Pinpoint the cell where the given text exists, returning its (x, y) midpoint coordinate. 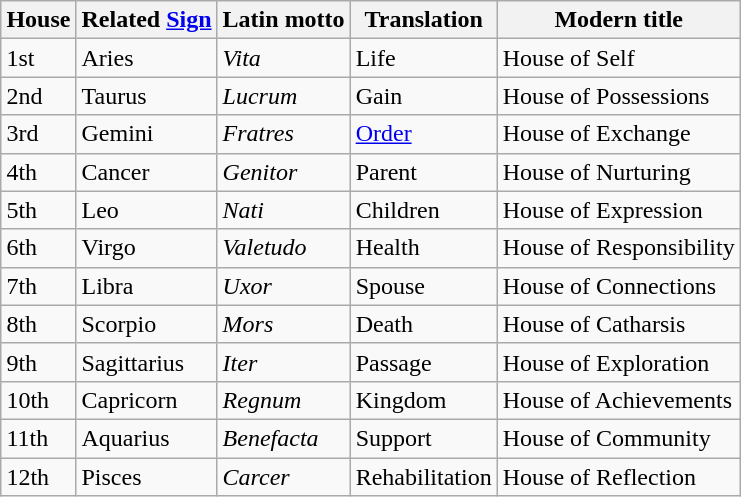
Genitor (284, 172)
2nd (38, 96)
1st (38, 58)
Nati (284, 210)
House of Possessions (618, 96)
House (38, 20)
10th (38, 400)
Sagittarius (146, 362)
Benefacta (284, 438)
House of Community (618, 438)
Leo (146, 210)
Related Sign (146, 20)
Rehabilitation (424, 477)
12th (38, 477)
Kingdom (424, 400)
Taurus (146, 96)
House of Nurturing (618, 172)
Children (424, 210)
House of Reflection (618, 477)
Libra (146, 286)
Regnum (284, 400)
8th (38, 324)
Uxor (284, 286)
Gemini (146, 134)
Support (424, 438)
House of Exchange (618, 134)
Iter (284, 362)
House of Expression (618, 210)
3rd (38, 134)
Aries (146, 58)
Health (424, 248)
House of Connections (618, 286)
Carcer (284, 477)
Life (424, 58)
Vita (284, 58)
9th (38, 362)
Fratres (284, 134)
House of Responsibility (618, 248)
5th (38, 210)
Mors (284, 324)
6th (38, 248)
4th (38, 172)
Order (424, 134)
7th (38, 286)
Death (424, 324)
Capricorn (146, 400)
11th (38, 438)
Latin motto (284, 20)
Scorpio (146, 324)
Pisces (146, 477)
Virgo (146, 248)
House of Catharsis (618, 324)
Translation (424, 20)
House of Exploration (618, 362)
Modern title (618, 20)
Valetudo (284, 248)
Gain (424, 96)
Cancer (146, 172)
Parent (424, 172)
Lucrum (284, 96)
House of Achievements (618, 400)
House of Self (618, 58)
Aquarius (146, 438)
Passage (424, 362)
Spouse (424, 286)
